Locate the cell with the specified text and output its [X, Y] center coordinate. 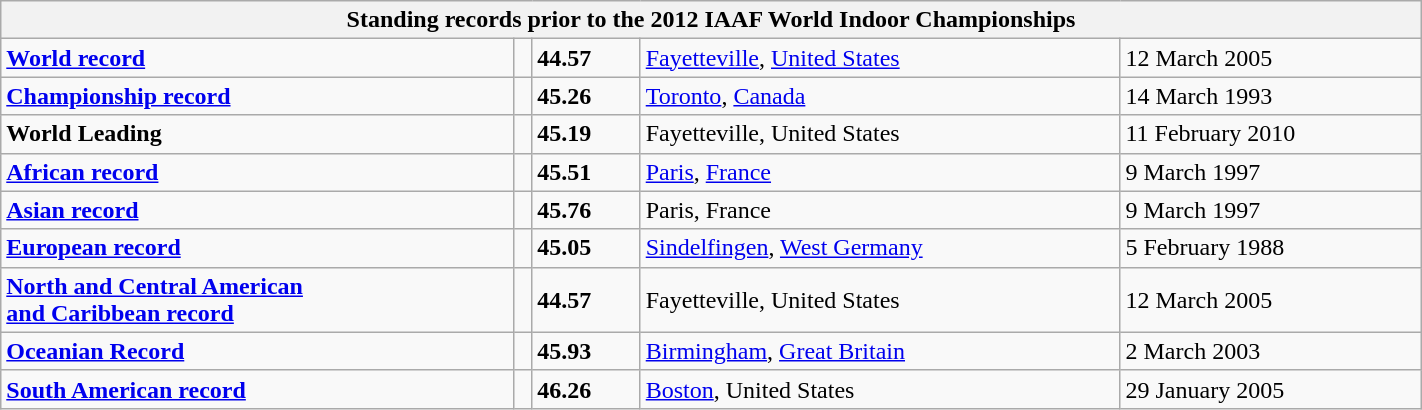
Standing records prior to the 2012 IAAF World Indoor Championships [711, 20]
2 March 2003 [1270, 351]
South American record [258, 389]
45.76 [586, 210]
Oceanian Record [258, 351]
14 March 1993 [1270, 96]
Toronto, Canada [880, 96]
45.51 [586, 172]
African record [258, 172]
46.26 [586, 389]
45.93 [586, 351]
29 January 2005 [1270, 389]
45.19 [586, 134]
45.26 [586, 96]
Championship record [258, 96]
North and Central American and Caribbean record [258, 300]
World Leading [258, 134]
Sindelfingen, West Germany [880, 248]
11 February 2010 [1270, 134]
World record [258, 58]
Asian record [258, 210]
European record [258, 248]
Boston, United States [880, 389]
45.05 [586, 248]
Birmingham, Great Britain [880, 351]
5 February 1988 [1270, 248]
